From the cell containing the given text, extract its center point as [X, Y] coordinate. 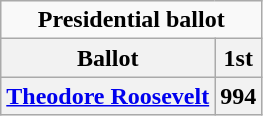
Theodore Roosevelt [108, 96]
1st [238, 58]
994 [238, 96]
Presidential ballot [132, 20]
Ballot [108, 58]
